Return [X, Y] of the center of cell containing provided text 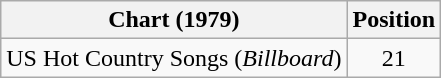
US Hot Country Songs (Billboard) [174, 58]
Chart (1979) [174, 20]
21 [394, 58]
Position [394, 20]
